Pinpoint the cell where the given text exists, returning its [x, y] midpoint coordinate. 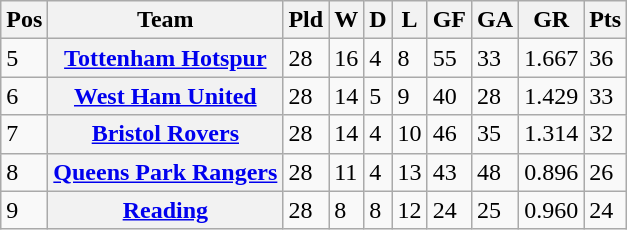
40 [449, 96]
GA [496, 20]
Pts [606, 20]
Tottenham Hotspur [166, 58]
55 [449, 58]
West Ham United [166, 96]
Queens Park Rangers [166, 172]
W [346, 20]
Pos [24, 20]
Bristol Rovers [166, 134]
0.896 [552, 172]
13 [410, 172]
1.667 [552, 58]
GF [449, 20]
16 [346, 58]
25 [496, 210]
46 [449, 134]
36 [606, 58]
Pld [306, 20]
10 [410, 134]
43 [449, 172]
26 [606, 172]
35 [496, 134]
32 [606, 134]
11 [346, 172]
GR [552, 20]
48 [496, 172]
1.429 [552, 96]
D [378, 20]
6 [24, 96]
12 [410, 210]
7 [24, 134]
Reading [166, 210]
0.960 [552, 210]
L [410, 20]
Team [166, 20]
1.314 [552, 134]
